Detect which cell encompasses the target text, then output its (X, Y) center coordinate. 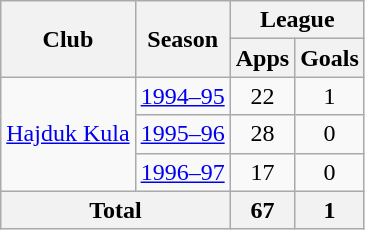
28 (262, 134)
Apps (262, 58)
Season (182, 39)
22 (262, 96)
1995–96 (182, 134)
Goals (330, 58)
Hajduk Kula (68, 134)
67 (262, 210)
Total (116, 210)
17 (262, 172)
Club (68, 39)
1994–95 (182, 96)
1996–97 (182, 172)
League (297, 20)
